Identify which cell holds the provided text, then report its (X, Y) central coordinate. 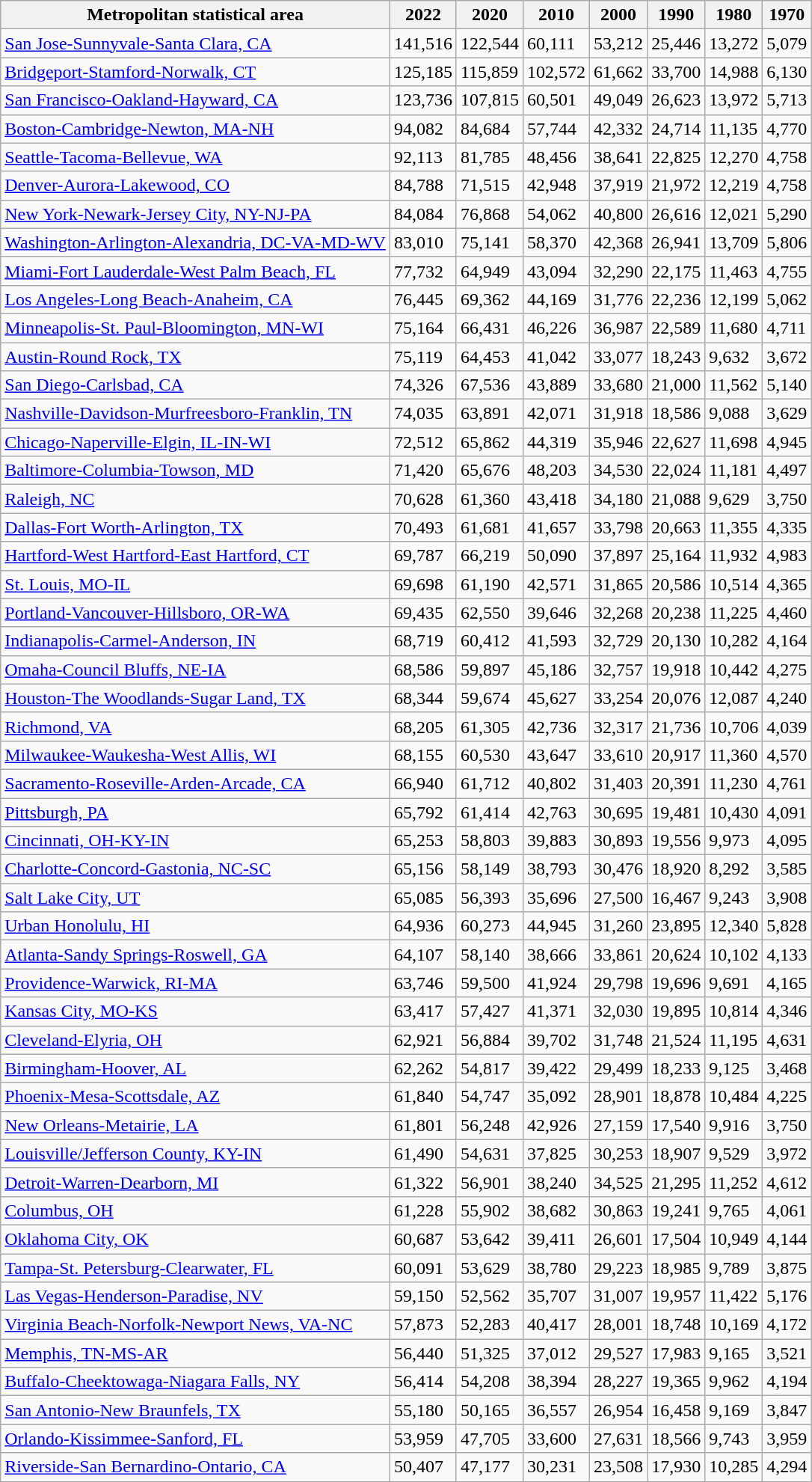
42,926 (556, 1125)
64,949 (489, 271)
17,983 (676, 1353)
39,422 (556, 1068)
13,272 (734, 43)
141,516 (423, 43)
43,647 (556, 755)
4,346 (787, 1011)
59,500 (489, 983)
11,463 (734, 271)
Denver-Aurora-Lakewood, CO (196, 186)
9,743 (734, 1439)
4,165 (787, 983)
5,713 (787, 100)
76,868 (489, 214)
4,240 (787, 698)
29,798 (619, 983)
Atlanta-Sandy Springs-Roswell, GA (196, 955)
Baltimore-Columbia-Towson, MD (196, 471)
4,061 (787, 1210)
35,707 (556, 1296)
38,666 (556, 955)
56,440 (423, 1353)
21,088 (676, 499)
37,897 (619, 556)
4,164 (787, 641)
22,589 (676, 328)
26,601 (619, 1239)
Bridgeport-Stamford-Norwalk, CT (196, 72)
4,570 (787, 755)
33,680 (619, 385)
12,199 (734, 299)
Orlando-Kissimmee-Sanford, FL (196, 1439)
30,253 (619, 1154)
53,959 (423, 1439)
21,000 (676, 385)
Columbus, OH (196, 1210)
50,090 (556, 556)
70,628 (423, 499)
3,585 (787, 869)
42,736 (556, 726)
3,521 (787, 1353)
9,765 (734, 1210)
Raleigh, NC (196, 499)
18,233 (676, 1068)
4,275 (787, 670)
46,226 (556, 328)
11,680 (734, 328)
4,194 (787, 1382)
18,566 (676, 1439)
56,884 (489, 1040)
68,719 (423, 641)
52,283 (489, 1325)
19,957 (676, 1296)
32,757 (619, 670)
9,169 (734, 1410)
25,164 (676, 556)
52,562 (489, 1296)
21,972 (676, 186)
35,696 (556, 898)
40,417 (556, 1325)
41,042 (556, 357)
4,612 (787, 1182)
11,230 (734, 783)
31,260 (619, 926)
42,948 (556, 186)
35,946 (619, 442)
2022 (423, 15)
19,895 (676, 1011)
23,895 (676, 926)
26,623 (676, 100)
3,908 (787, 898)
13,709 (734, 242)
San Francisco-Oakland-Hayward, CA (196, 100)
Los Angeles-Long Beach-Anaheim, CA (196, 299)
9,789 (734, 1268)
38,682 (556, 1210)
Seattle-Tacoma-Bellevue, WA (196, 157)
55,902 (489, 1210)
48,456 (556, 157)
75,141 (489, 242)
74,035 (423, 414)
Metropolitan statistical area (196, 15)
36,557 (556, 1410)
4,225 (787, 1097)
6,130 (787, 72)
10,814 (734, 1011)
62,921 (423, 1040)
Buffalo-Cheektowaga-Niagara Falls, NY (196, 1382)
4,172 (787, 1325)
1970 (787, 15)
20,391 (676, 783)
2000 (619, 15)
61,712 (489, 783)
62,550 (489, 613)
68,586 (423, 670)
59,674 (489, 698)
60,687 (423, 1239)
4,294 (787, 1467)
61,360 (489, 499)
42,368 (619, 242)
65,156 (423, 869)
27,159 (619, 1125)
Richmond, VA (196, 726)
33,600 (556, 1439)
Sacramento-Roseville-Arden-Arcade, CA (196, 783)
4,631 (787, 1040)
38,641 (619, 157)
4,039 (787, 726)
4,983 (787, 556)
9,165 (734, 1353)
37,012 (556, 1353)
63,891 (489, 414)
94,082 (423, 129)
5,828 (787, 926)
9,916 (734, 1125)
28,901 (619, 1097)
22,825 (676, 157)
22,627 (676, 442)
41,924 (556, 983)
20,663 (676, 527)
50,407 (423, 1467)
55,180 (423, 1410)
9,691 (734, 983)
66,219 (489, 556)
33,798 (619, 527)
3,875 (787, 1268)
3,959 (787, 1439)
9,529 (734, 1154)
31,748 (619, 1040)
4,335 (787, 527)
1990 (676, 15)
10,282 (734, 641)
60,273 (489, 926)
84,788 (423, 186)
68,205 (423, 726)
40,800 (619, 214)
4,497 (787, 471)
44,169 (556, 299)
41,371 (556, 1011)
4,091 (787, 812)
18,920 (676, 869)
21,524 (676, 1040)
49,049 (619, 100)
San Jose-Sunnyvale-Santa Clara, CA (196, 43)
5,806 (787, 242)
33,861 (619, 955)
20,130 (676, 641)
9,125 (734, 1068)
18,748 (676, 1325)
Omaha-Council Bluffs, NE-IA (196, 670)
3,847 (787, 1410)
26,616 (676, 214)
4,755 (787, 271)
18,243 (676, 357)
11,562 (734, 385)
42,332 (619, 129)
69,362 (489, 299)
10,949 (734, 1239)
4,095 (787, 841)
61,190 (489, 584)
37,919 (619, 186)
21,295 (676, 1182)
Las Vegas-Henderson-Paradise, NV (196, 1296)
43,094 (556, 271)
54,062 (556, 214)
61,228 (423, 1210)
64,453 (489, 357)
41,593 (556, 641)
38,780 (556, 1268)
3,468 (787, 1068)
Austin-Round Rock, TX (196, 357)
61,490 (423, 1154)
31,403 (619, 783)
60,111 (556, 43)
21,736 (676, 726)
54,817 (489, 1068)
31,776 (619, 299)
58,140 (489, 955)
31,865 (619, 584)
19,918 (676, 670)
33,077 (619, 357)
Cincinnati, OH-KY-IN (196, 841)
10,102 (734, 955)
9,243 (734, 898)
43,418 (556, 499)
11,932 (734, 556)
83,010 (423, 242)
38,394 (556, 1382)
St. Louis, MO-IL (196, 584)
38,240 (556, 1182)
57,427 (489, 1011)
36,987 (619, 328)
62,262 (423, 1068)
12,219 (734, 186)
60,412 (489, 641)
44,319 (556, 442)
5,079 (787, 43)
45,627 (556, 698)
19,241 (676, 1210)
Phoenix-Mesa-Scottsdale, AZ (196, 1097)
58,803 (489, 841)
59,897 (489, 670)
32,290 (619, 271)
69,435 (423, 613)
Salt Lake City, UT (196, 898)
107,815 (489, 100)
72,512 (423, 442)
50,165 (489, 1410)
24,714 (676, 129)
4,761 (787, 783)
Chicago-Naperville-Elgin, IL-IN-WI (196, 442)
11,252 (734, 1182)
Charlotte-Concord-Gastonia, NC-SC (196, 869)
10,514 (734, 584)
4,460 (787, 613)
54,208 (489, 1382)
10,285 (734, 1467)
33,610 (619, 755)
4,133 (787, 955)
122,544 (489, 43)
33,700 (676, 72)
4,945 (787, 442)
39,646 (556, 613)
Portland-Vancouver-Hillsboro, OR-WA (196, 613)
61,305 (489, 726)
9,088 (734, 414)
76,445 (423, 299)
61,662 (619, 72)
22,175 (676, 271)
Memphis, TN-MS-AR (196, 1353)
30,893 (619, 841)
19,556 (676, 841)
17,504 (676, 1239)
10,442 (734, 670)
11,360 (734, 755)
44,945 (556, 926)
5,140 (787, 385)
3,672 (787, 357)
Boston-Cambridge-Newton, MA-NH (196, 129)
123,736 (423, 100)
Indianapolis-Carmel-Anderson, IN (196, 641)
56,248 (489, 1125)
63,746 (423, 983)
60,091 (423, 1268)
70,493 (423, 527)
47,177 (489, 1467)
68,344 (423, 698)
34,180 (619, 499)
9,973 (734, 841)
11,135 (734, 129)
45,186 (556, 670)
Milwaukee-Waukesha-West Allis, WI (196, 755)
65,792 (423, 812)
61,414 (489, 812)
31,007 (619, 1296)
56,414 (423, 1382)
39,411 (556, 1239)
Kansas City, MO-KS (196, 1011)
61,801 (423, 1125)
17,930 (676, 1467)
22,236 (676, 299)
26,954 (619, 1410)
Providence-Warwick, RI-MA (196, 983)
10,169 (734, 1325)
53,629 (489, 1268)
4,711 (787, 328)
12,021 (734, 214)
66,940 (423, 783)
12,270 (734, 157)
16,467 (676, 898)
23,508 (619, 1467)
48,203 (556, 471)
63,417 (423, 1011)
29,499 (619, 1068)
30,695 (619, 812)
29,527 (619, 1353)
57,744 (556, 129)
43,889 (556, 385)
28,001 (619, 1325)
65,253 (423, 841)
3,972 (787, 1154)
12,087 (734, 698)
39,702 (556, 1040)
Pittsburgh, PA (196, 812)
68,155 (423, 755)
San Antonio-New Braunfels, TX (196, 1410)
San Diego-Carlsbad, CA (196, 385)
69,698 (423, 584)
26,941 (676, 242)
25,446 (676, 43)
Virginia Beach-Norfolk-Newport News, VA-NC (196, 1325)
40,802 (556, 783)
32,268 (619, 613)
33,254 (619, 698)
102,572 (556, 72)
9,632 (734, 357)
42,763 (556, 812)
27,631 (619, 1439)
22,024 (676, 471)
20,624 (676, 955)
42,071 (556, 414)
13,972 (734, 100)
92,113 (423, 157)
4,770 (787, 129)
27,500 (619, 898)
11,225 (734, 613)
61,681 (489, 527)
32,317 (619, 726)
20,238 (676, 613)
19,696 (676, 983)
20,076 (676, 698)
47,705 (489, 1439)
Washington-Arlington-Alexandria, DC-VA-MD-WV (196, 242)
34,530 (619, 471)
60,530 (489, 755)
8,292 (734, 869)
30,231 (556, 1467)
Cleveland-Elyria, OH (196, 1040)
51,325 (489, 1353)
115,859 (489, 72)
16,458 (676, 1410)
5,062 (787, 299)
18,907 (676, 1154)
84,084 (423, 214)
54,631 (489, 1154)
31,918 (619, 414)
54,747 (489, 1097)
58,370 (556, 242)
81,785 (489, 157)
4,365 (787, 584)
66,431 (489, 328)
Louisville/Jefferson County, KY-IN (196, 1154)
Minneapolis-St. Paul-Bloomington, MN-WI (196, 328)
Dallas-Fort Worth-Arlington, TX (196, 527)
18,586 (676, 414)
11,698 (734, 442)
11,195 (734, 1040)
12,340 (734, 926)
10,484 (734, 1097)
32,729 (619, 641)
20,586 (676, 584)
2010 (556, 15)
56,393 (489, 898)
84,684 (489, 129)
Birmingham-Hoover, AL (196, 1068)
18,985 (676, 1268)
11,181 (734, 471)
75,119 (423, 357)
11,422 (734, 1296)
65,085 (423, 898)
9,962 (734, 1382)
2020 (489, 15)
32,030 (619, 1011)
29,223 (619, 1268)
64,107 (423, 955)
60,501 (556, 100)
125,185 (423, 72)
61,840 (423, 1097)
14,988 (734, 72)
10,430 (734, 812)
9,629 (734, 499)
37,825 (556, 1154)
64,936 (423, 926)
10,706 (734, 726)
Urban Honolulu, HI (196, 926)
67,536 (489, 385)
Nashville-Davidson-Murfreesboro-Franklin, TN (196, 414)
New Orleans-Metairie, LA (196, 1125)
Miami-Fort Lauderdale-West Palm Beach, FL (196, 271)
4,144 (787, 1239)
Tampa-St. Petersburg-Clearwater, FL (196, 1268)
18,878 (676, 1097)
65,862 (489, 442)
53,212 (619, 43)
20,917 (676, 755)
39,883 (556, 841)
38,793 (556, 869)
17,540 (676, 1125)
77,732 (423, 271)
58,149 (489, 869)
75,164 (423, 328)
Detroit-Warren-Dearborn, MI (196, 1182)
34,525 (619, 1182)
59,150 (423, 1296)
19,481 (676, 812)
30,863 (619, 1210)
53,642 (489, 1239)
New York-Newark-Jersey City, NY-NJ-PA (196, 214)
1980 (734, 15)
Hartford-West Hartford-East Hartford, CT (196, 556)
5,290 (787, 214)
57,873 (423, 1325)
19,365 (676, 1382)
5,176 (787, 1296)
28,227 (619, 1382)
Oklahoma City, OK (196, 1239)
71,420 (423, 471)
11,355 (734, 527)
3,629 (787, 414)
61,322 (423, 1182)
41,657 (556, 527)
65,676 (489, 471)
Houston-The Woodlands-Sugar Land, TX (196, 698)
35,092 (556, 1097)
42,571 (556, 584)
56,901 (489, 1182)
69,787 (423, 556)
30,476 (619, 869)
71,515 (489, 186)
74,326 (423, 385)
Riverside-San Bernardino-Ontario, CA (196, 1467)
